Detect which cell encompasses the target text, then output its [x, y] center coordinate. 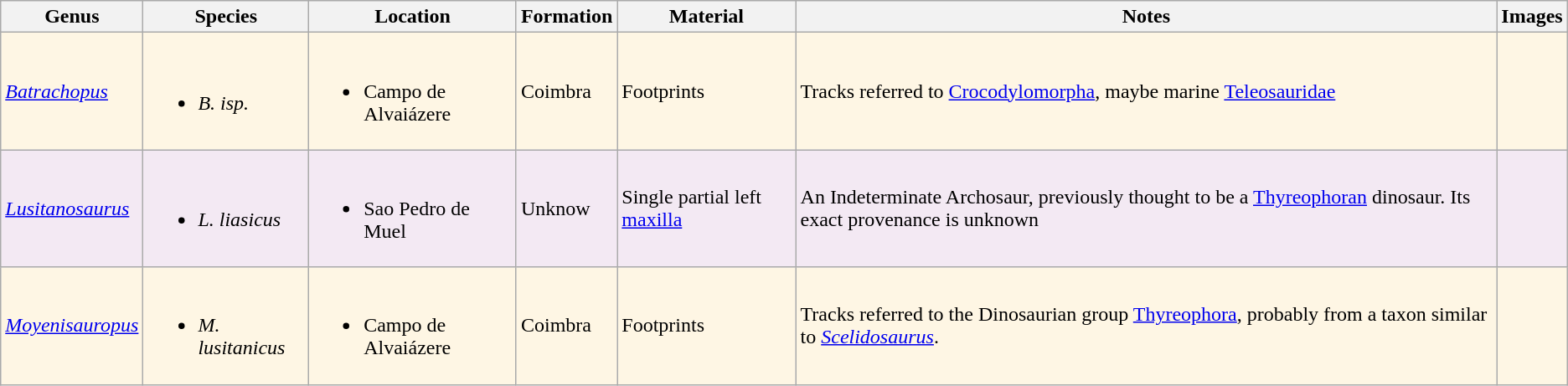
Formation [566, 17]
Moyenisauropus [72, 326]
Notes [1146, 17]
L. liasicus [226, 208]
Tracks referred to the Dinosaurian group Thyreophora, probably from a taxon similar to Scelidosaurus. [1146, 326]
Lusitanosaurus [72, 208]
M. lusitanicus [226, 326]
Location [413, 17]
Material [707, 17]
Sao Pedro de Muel [413, 208]
Images [1532, 17]
Species [226, 17]
Batrachopus [72, 91]
Single partial left maxilla [707, 208]
Tracks referred to Crocodylomorpha, maybe marine Teleosauridae [1146, 91]
An Indeterminate Archosaur, previously thought to be a Thyreophoran dinosaur. Its exact provenance is unknown [1146, 208]
Genus [72, 17]
Unknow [566, 208]
B. isp. [226, 91]
